Capture the cell that displays the provided text and extract its (X, Y) central coordinate. 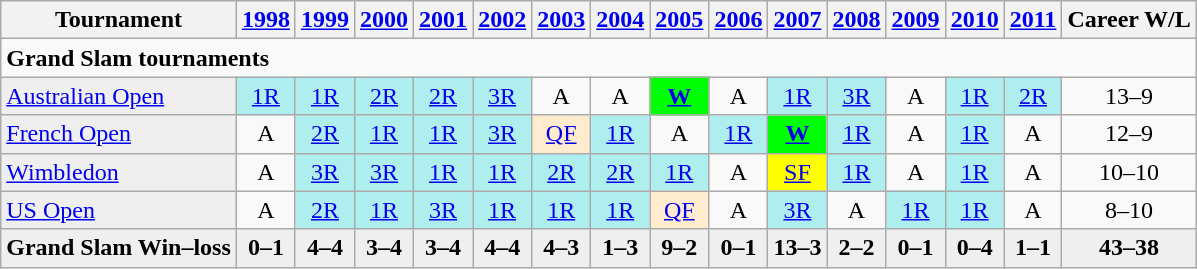
1–1 (1033, 248)
French Open (119, 134)
2003 (562, 20)
2002 (502, 20)
10–10 (1129, 172)
0–4 (974, 248)
43–38 (1129, 248)
2000 (384, 20)
2009 (916, 20)
2008 (856, 20)
13–9 (1129, 96)
Tournament (119, 20)
2005 (680, 20)
Career W/L (1129, 20)
2004 (620, 20)
Grand Slam tournaments (599, 58)
SF (798, 172)
13–3 (798, 248)
2011 (1033, 20)
12–9 (1129, 134)
Grand Slam Win–loss (119, 248)
Australian Open (119, 96)
2006 (738, 20)
4–3 (562, 248)
US Open (119, 210)
1999 (324, 20)
2001 (444, 20)
1–3 (620, 248)
2007 (798, 20)
9–2 (680, 248)
2010 (974, 20)
8–10 (1129, 210)
2–2 (856, 248)
1998 (266, 20)
Wimbledon (119, 172)
